Capture the cell that displays the provided text and extract its [x, y] central coordinate. 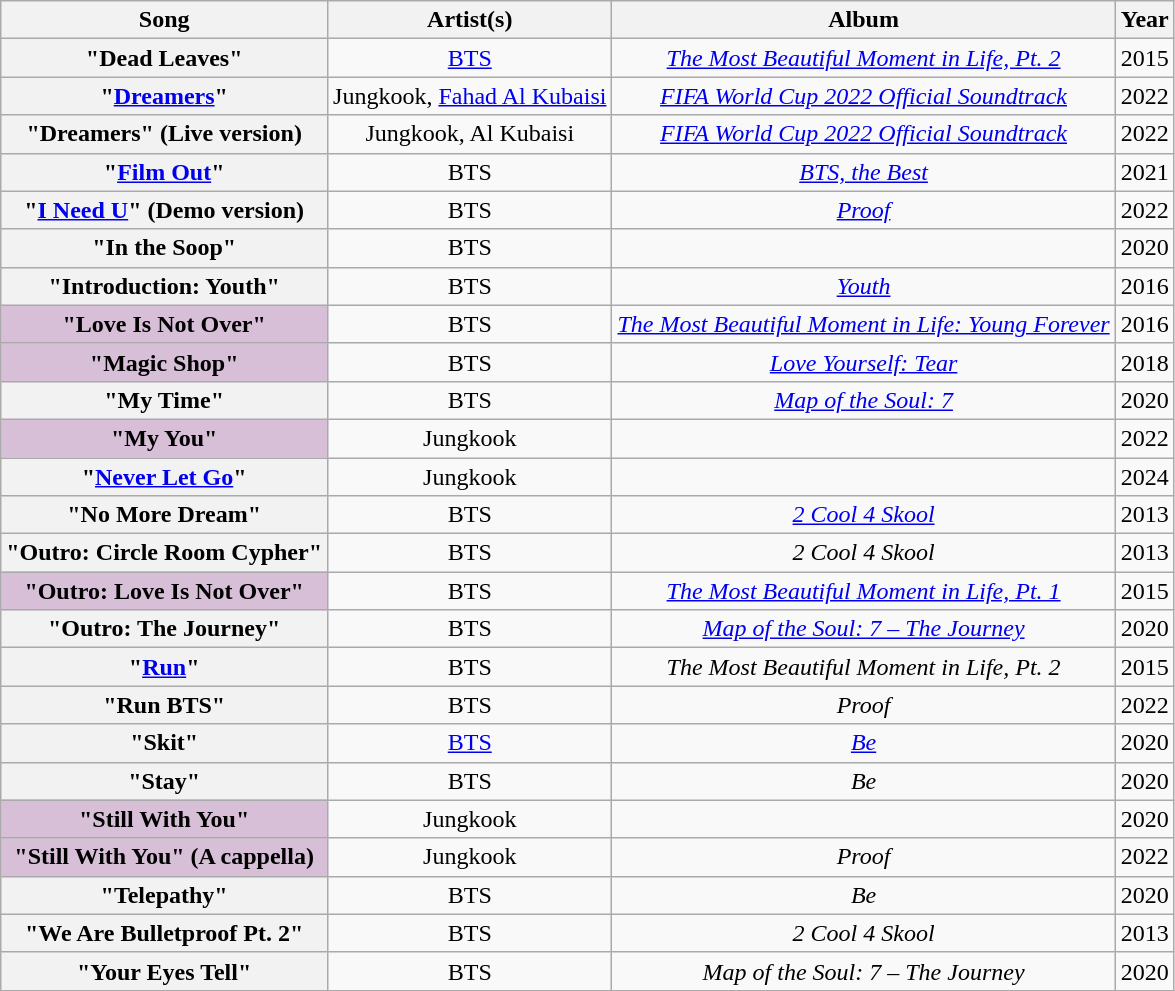
"No More Dream" [164, 515]
"In the Soop" [164, 248]
"My You" [164, 438]
"Outro: Love Is Not Over" [164, 591]
Jungkook, Fahad Al Kubaisi [470, 96]
"Never Let Go" [164, 477]
BTS, the Best [864, 172]
"Introduction: Youth" [164, 286]
"Magic Shop" [164, 362]
"Outro: Circle Room Cypher" [164, 553]
"I Need U" (Demo version) [164, 210]
"Telepathy" [164, 895]
Year [1144, 20]
"Still With You" (A cappella) [164, 857]
"Dead Leaves" [164, 58]
The Most Beautiful Moment in Life: Young Forever [864, 324]
2024 [1144, 477]
"Still With You" [164, 819]
Song [164, 20]
"Dreamers" (Live version) [164, 134]
"My Time" [164, 400]
Youth [864, 286]
"Love Is Not Over" [164, 324]
Album [864, 20]
Artist(s) [470, 20]
"Outro: The Journey" [164, 629]
"Film Out" [164, 172]
2018 [1144, 362]
"Run" [164, 667]
Map of the Soul: 7 [864, 400]
"Skit" [164, 743]
"Your Eyes Tell" [164, 971]
"Stay" [164, 781]
Love Yourself: Tear [864, 362]
"Run BTS" [164, 705]
"Dreamers" [164, 96]
2021 [1144, 172]
"We Are Bulletproof Pt. 2" [164, 933]
The Most Beautiful Moment in Life, Pt. 1 [864, 591]
Jungkook, Al Kubaisi [470, 134]
